Output the (x, y) coordinate of the center of the cell containing the given text.  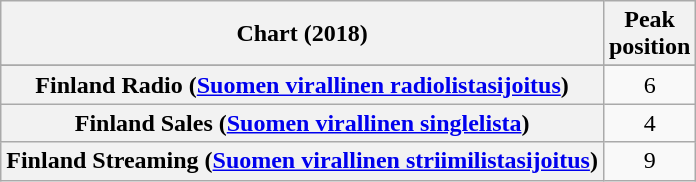
6 (649, 85)
4 (649, 123)
Finland Sales (Suomen virallinen singlelista) (302, 123)
Finland Radio (Suomen virallinen radiolistasijoitus) (302, 85)
Peakposition (649, 34)
9 (649, 161)
Finland Streaming (Suomen virallinen striimilistasijoitus) (302, 161)
Chart (2018) (302, 34)
